Extract the [X, Y] coordinate from the center of the cell holding the provided text.  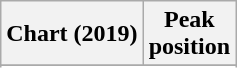
Chart (2019) [72, 34]
Peakposition [189, 34]
